Extract the (X, Y) coordinate from the center of the cell holding the provided text.  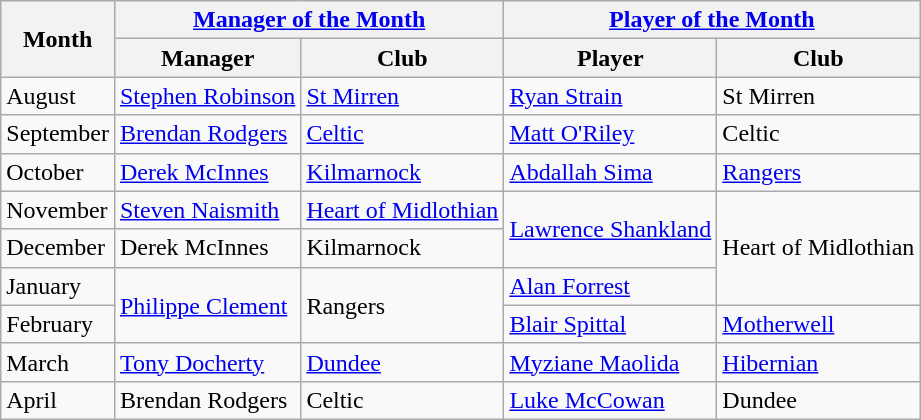
December (58, 248)
February (58, 324)
Motherwell (818, 324)
Player (610, 58)
March (58, 362)
Manager of the Month (308, 20)
Tony Docherty (207, 362)
Manager (207, 58)
Blair Spittal (610, 324)
January (58, 286)
Steven Naismith (207, 210)
Luke McCowan (610, 400)
Alan Forrest (610, 286)
September (58, 134)
November (58, 210)
August (58, 96)
Stephen Robinson (207, 96)
Ryan Strain (610, 96)
Hibernian (818, 362)
Myziane Maolida (610, 362)
Lawrence Shankland (610, 229)
April (58, 400)
Abdallah Sima (610, 172)
Month (58, 39)
Player of the Month (712, 20)
October (58, 172)
Matt O'Riley (610, 134)
Philippe Clement (207, 305)
